Pinpoint the cell where the given text exists, returning its [x, y] midpoint coordinate. 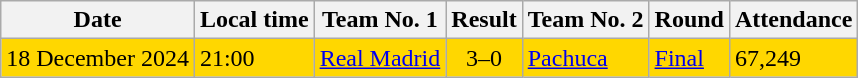
3–0 [484, 58]
Final [689, 58]
Pachuca [586, 58]
Result [484, 20]
Team No. 2 [586, 20]
18 December 2024 [98, 58]
21:00 [254, 58]
Attendance [793, 20]
Team No. 1 [380, 20]
Real Madrid [380, 58]
Local time [254, 20]
Date [98, 20]
67,249 [793, 58]
Round [689, 20]
